Identify which cell holds the provided text, then report its [x, y] central coordinate. 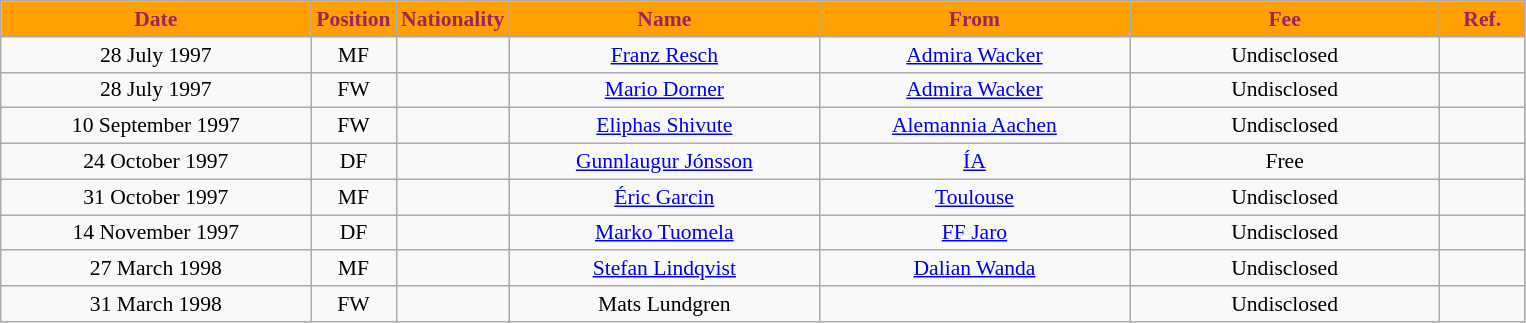
Mats Lundgren [664, 304]
Dalian Wanda [974, 269]
Eliphas Shivute [664, 126]
Date [156, 19]
31 March 1998 [156, 304]
From [974, 19]
Éric Garcin [664, 197]
Ref. [1482, 19]
Stefan Lindqvist [664, 269]
ÍA [974, 162]
Free [1285, 162]
Marko Tuomela [664, 233]
Position [354, 19]
31 October 1997 [156, 197]
Gunnlaugur Jónsson [664, 162]
Name [664, 19]
14 November 1997 [156, 233]
Alemannia Aachen [974, 126]
Nationality [452, 19]
Fee [1285, 19]
10 September 1997 [156, 126]
Toulouse [974, 197]
27 March 1998 [156, 269]
Mario Dorner [664, 90]
Franz Resch [664, 55]
24 October 1997 [156, 162]
FF Jaro [974, 233]
